From the cell containing the given text, extract its center point as [X, Y] coordinate. 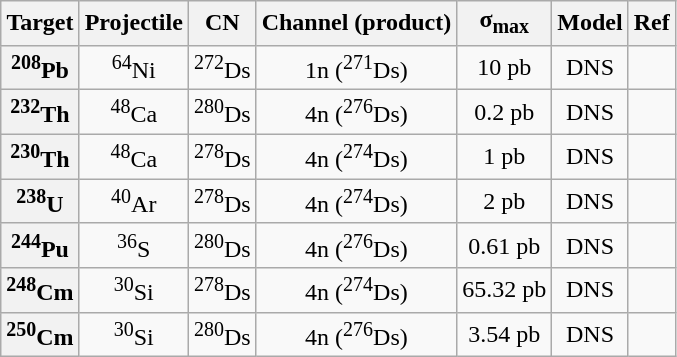
250Cm [40, 334]
248Cm [40, 290]
238U [40, 202]
1n (271Ds) [356, 68]
0.61 pb [504, 246]
3.54 pb [504, 334]
Channel (product) [356, 23]
Projectile [134, 23]
65.32 pb [504, 290]
Ref [652, 23]
232Th [40, 112]
230Th [40, 156]
2 pb [504, 202]
0.2 pb [504, 112]
36S [134, 246]
Target [40, 23]
244Pu [40, 246]
208Pb [40, 68]
10 pb [504, 68]
σmax [504, 23]
272Ds [222, 68]
64Ni [134, 68]
40Ar [134, 202]
1 pb [504, 156]
Model [590, 23]
CN [222, 23]
